Return the [x, y] coordinate for the center point of the cell that contains the specified text.  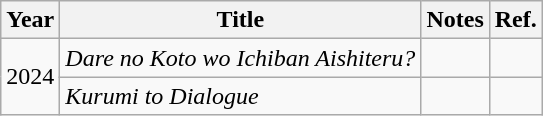
Ref. [516, 20]
2024 [30, 77]
Kurumi to Dialogue [240, 96]
Dare no Koto wo Ichiban Aishiteru? [240, 58]
Year [30, 20]
Title [240, 20]
Notes [455, 20]
